Detect which cell encompasses the target text, then output its [x, y] center coordinate. 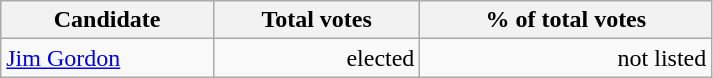
elected [316, 58]
not listed [566, 58]
% of total votes [566, 20]
Candidate [108, 20]
Total votes [316, 20]
Jim Gordon [108, 58]
